Return the (X, Y) coordinate for the center point of the cell that contains the specified text.  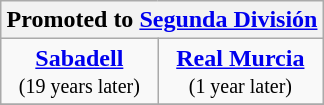
Sabadell(19 years later) (80, 72)
Real Murcia(1 year later) (240, 72)
Promoted to Segunda División (162, 20)
